Find where the given text appears and provide that cell's center as [x, y] coordinate. 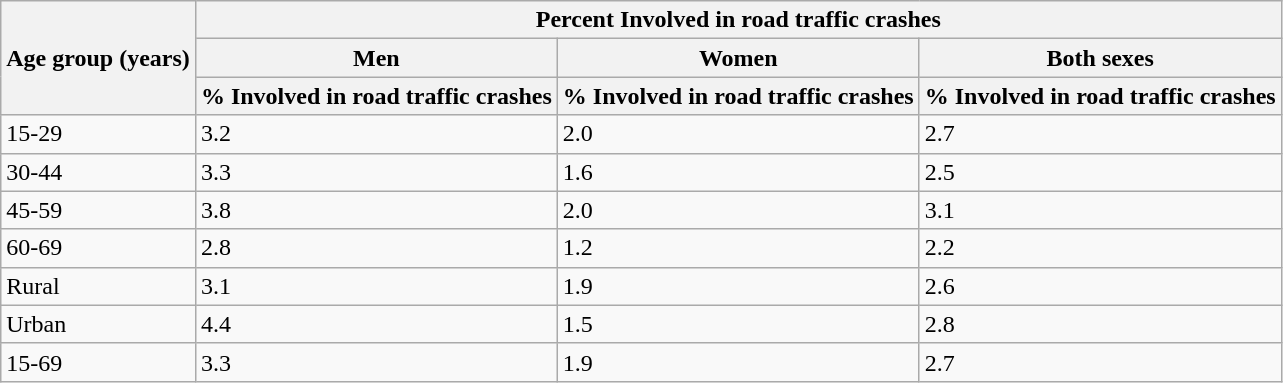
45-59 [98, 210]
Both sexes [1100, 58]
Men [376, 58]
1.5 [738, 324]
2.6 [1100, 286]
2.5 [1100, 172]
Urban [98, 324]
15-69 [98, 362]
Age group (years) [98, 58]
Women [738, 58]
Percent Involved in road traffic crashes [738, 20]
1.6 [738, 172]
2.2 [1100, 248]
4.4 [376, 324]
3.2 [376, 134]
1.2 [738, 248]
Rural [98, 286]
15-29 [98, 134]
60-69 [98, 248]
3.8 [376, 210]
30-44 [98, 172]
